Extract the (X, Y) coordinate from the center of the cell holding the provided text.  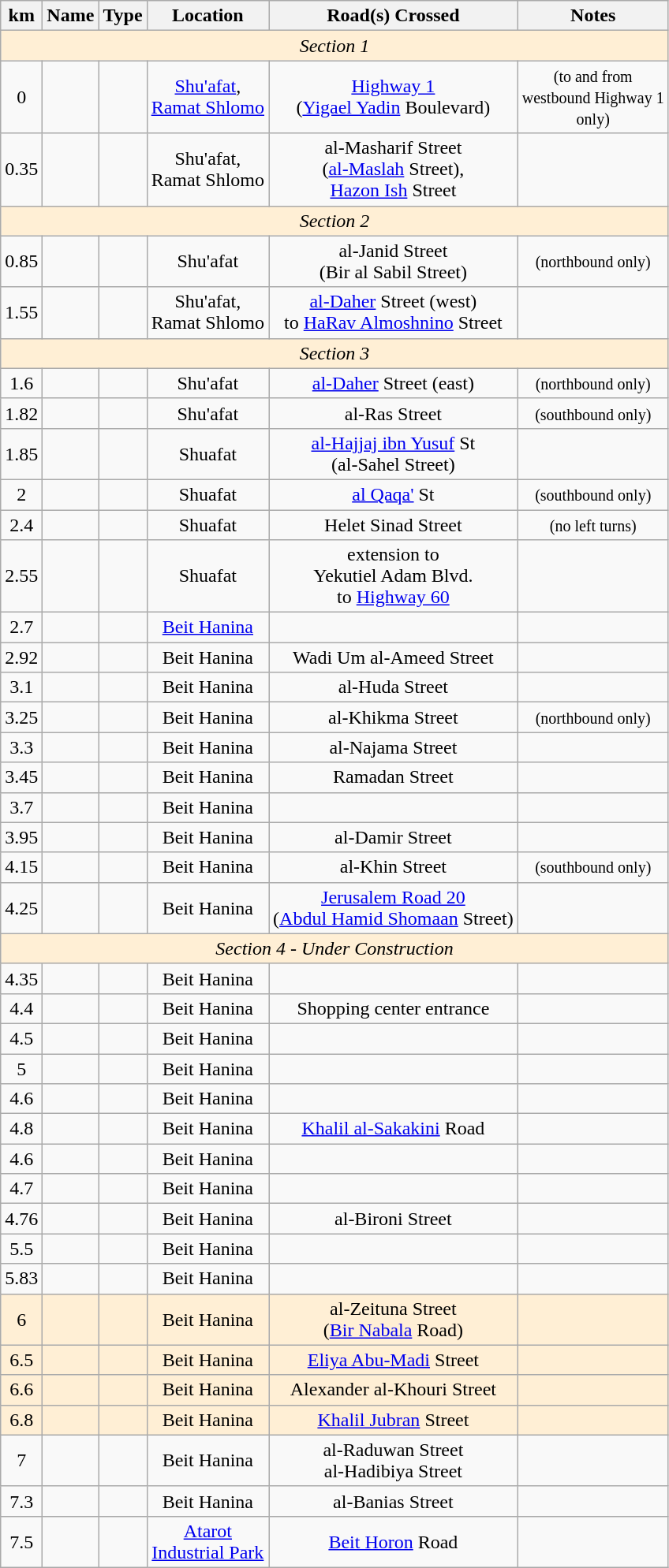
Khalil al-Sakakini Road (394, 1129)
7 (22, 1460)
al-Masharif Street(al-Maslah Street),Hazon Ish Street (394, 169)
al-Ras Street (394, 413)
4.7 (22, 1189)
al-Raduwan Streetal-Hadibiya Street (394, 1460)
5.5 (22, 1249)
4.5 (22, 1038)
Section 2 (334, 221)
al-Huda Street (394, 687)
Alexander al-Khouri Street (394, 1390)
3.95 (22, 837)
al-Najama Street (394, 747)
al-Janid Street(Bir al Sabil Street) (394, 262)
5.83 (22, 1279)
2.55 (22, 576)
(no left turns) (593, 524)
2.7 (22, 628)
1.85 (22, 454)
Wadi Um al-Ameed Street (394, 657)
1.82 (22, 413)
3.1 (22, 687)
3.25 (22, 717)
4.4 (22, 1008)
3.7 (22, 807)
3.3 (22, 747)
2.92 (22, 657)
al-Banias Street (394, 1501)
2.4 (22, 524)
al-Hajjaj ibn Yusuf St(al-Sahel Street) (394, 454)
al-Zeituna Street(Bir Nabala Road) (394, 1320)
1.55 (22, 312)
7.5 (22, 1542)
Notes (593, 16)
6.8 (22, 1420)
6.5 (22, 1360)
4.35 (22, 978)
al-Khin Street (394, 867)
al-Khikma Street (394, 717)
Highway 1(Yigael Yadin Boulevard) (394, 97)
0.35 (22, 169)
al Qaqa' St (394, 494)
2 (22, 494)
Section 4 - Under Construction (334, 948)
Shopping center entrance (394, 1008)
Beit Horon Road (394, 1542)
1.6 (22, 383)
4.15 (22, 867)
Type (123, 16)
6 (22, 1320)
al-Daher Street (east) (394, 383)
Road(s) Crossed (394, 16)
4.76 (22, 1219)
al-Daher Street (west)to HaRav Almoshnino Street (394, 312)
4.8 (22, 1129)
al-Bironi Street (394, 1219)
extension toYekutiel Adam Blvd.to Highway 60 (394, 576)
AtarotIndustrial Park (207, 1542)
(to and fromwestbound Highway 1only) (593, 97)
Khalil Jubran Street (394, 1420)
Location (207, 16)
Helet Sinad Street (394, 524)
km (22, 16)
Section 3 (334, 353)
Name (71, 16)
7.3 (22, 1501)
0.85 (22, 262)
al-Damir Street (394, 837)
5 (22, 1068)
Ramadan Street (394, 777)
Eliya Abu-Madi Street (394, 1360)
4.25 (22, 908)
6.6 (22, 1390)
Section 1 (334, 46)
0 (22, 97)
Jerusalem Road 20(Abdul Hamid Shomaan Street) (394, 908)
3.45 (22, 777)
